Scan for the cell matching the given text and deliver its [X, Y] coordinate at center. 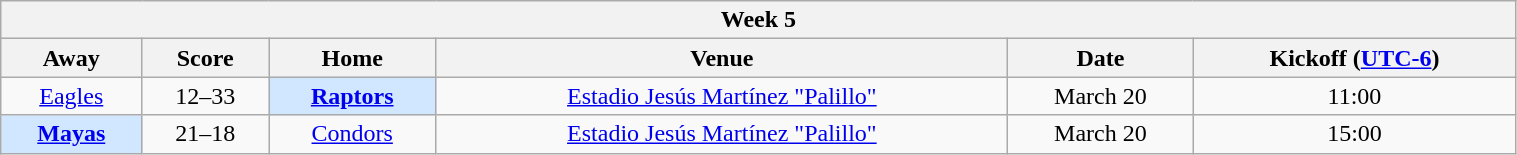
Date [1100, 58]
Condors [352, 134]
Eagles [72, 96]
12–33 [206, 96]
Score [206, 58]
Home [352, 58]
Raptors [352, 96]
15:00 [1354, 134]
Away [72, 58]
Venue [722, 58]
21–18 [206, 134]
Week 5 [758, 20]
Mayas [72, 134]
11:00 [1354, 96]
Kickoff (UTC-6) [1354, 58]
